Provide the (x, y) coordinate of the cell's center where the given text is located.  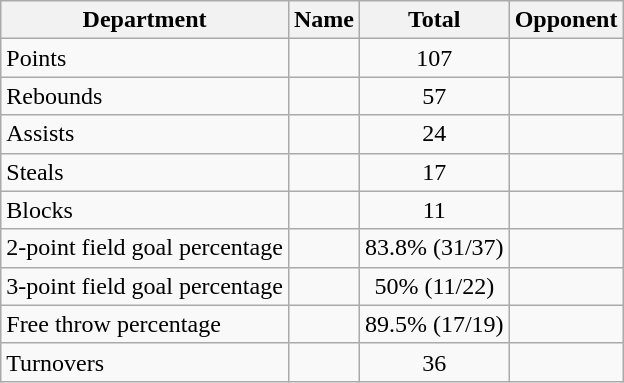
11 (434, 210)
Turnovers (145, 362)
Name (324, 20)
89.5% (17/19) (434, 324)
Free throw percentage (145, 324)
Department (145, 20)
17 (434, 172)
107 (434, 58)
50% (11/22) (434, 286)
Opponent (566, 20)
24 (434, 134)
2-point field goal percentage (145, 248)
3-point field goal percentage (145, 286)
Points (145, 58)
36 (434, 362)
Assists (145, 134)
Steals (145, 172)
Total (434, 20)
Rebounds (145, 96)
83.8% (31/37) (434, 248)
57 (434, 96)
Blocks (145, 210)
